Identify which cell holds the provided text, then report its (x, y) central coordinate. 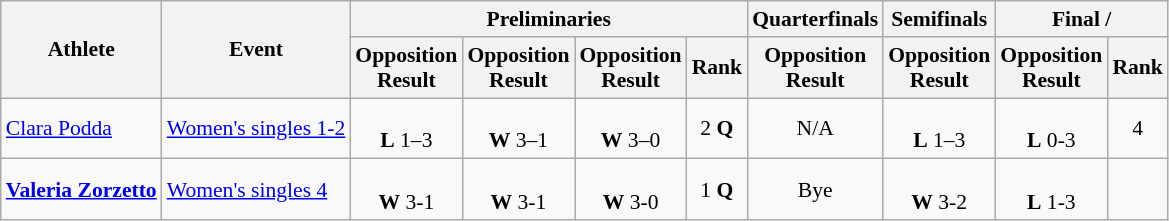
Clara Podda (82, 128)
4 (1138, 128)
W 3-0 (630, 190)
Preliminaries (548, 19)
2 Q (718, 128)
L 0-3 (1051, 128)
1 Q (718, 190)
Valeria Zorzetto (82, 190)
Semifinals (939, 19)
Women's singles 1-2 (256, 128)
Bye (815, 190)
Final / (1082, 19)
N/A (815, 128)
Athlete (82, 50)
Event (256, 50)
L 1-3 (1051, 190)
Women's singles 4 (256, 190)
Quarterfinals (815, 19)
W 3–1 (518, 128)
W 3–0 (630, 128)
W 3-2 (939, 190)
